Determine the [X, Y] coordinate at the center of the cell enclosing the given text.  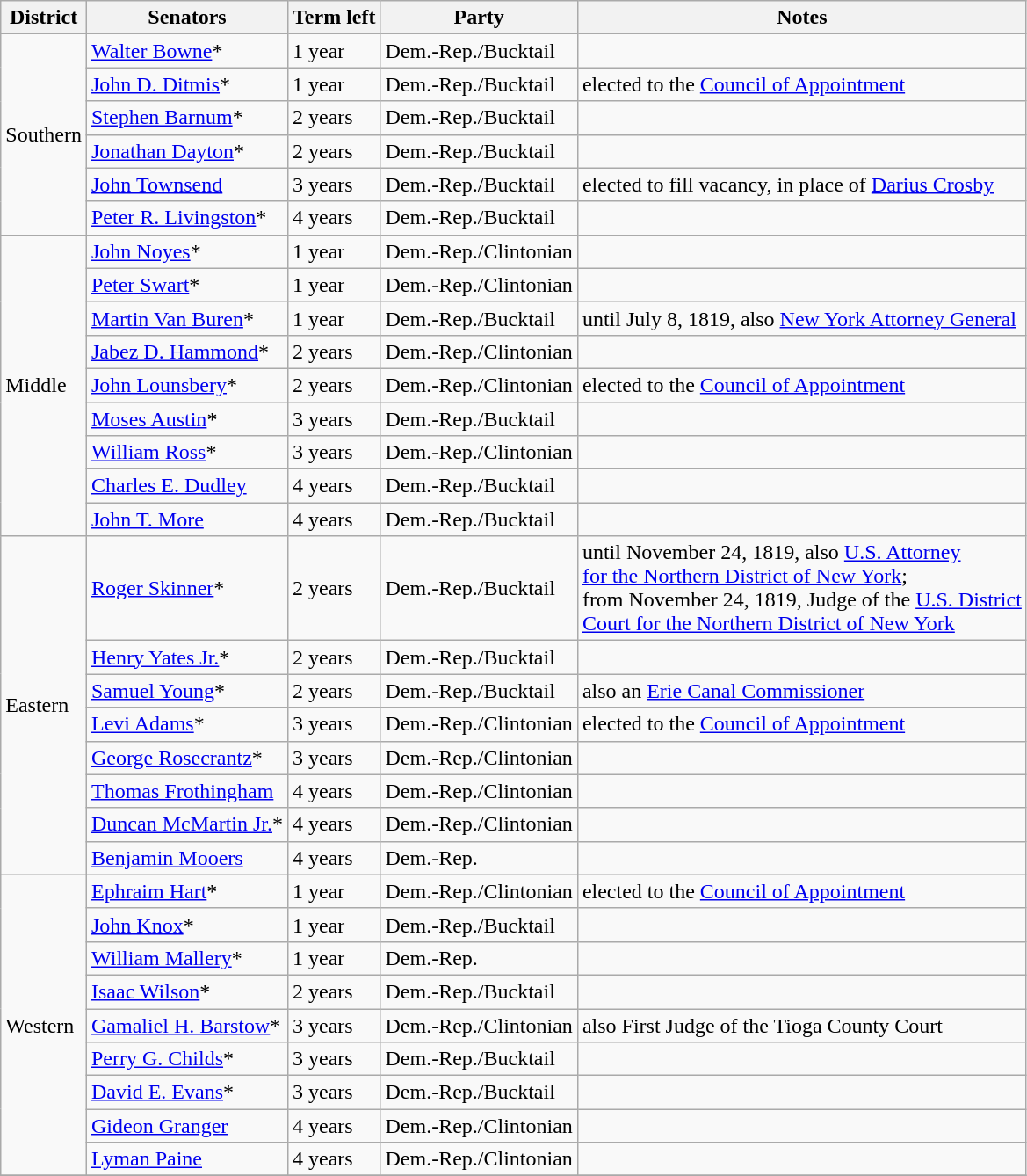
John Knox* [186, 925]
Benjamin Mooers [186, 858]
Peter Swart* [186, 285]
John D. Ditmis* [186, 84]
Peter R. Livingston* [186, 218]
George Rosecrantz* [186, 758]
Walter Bowne* [186, 51]
Western [44, 1025]
Martin Van Buren* [186, 318]
Perry G. Childs* [186, 1059]
Senators [186, 18]
Jabez D. Hammond* [186, 352]
Southern [44, 134]
Term left [334, 18]
John T. More [186, 519]
District [44, 18]
William Mallery* [186, 958]
Levi Adams* [186, 724]
Party [479, 18]
Lyman Paine [186, 1159]
also an Erie Canal Commissioner [801, 691]
Duncan McMartin Jr.* [186, 824]
Samuel Young* [186, 691]
Isaac Wilson* [186, 991]
William Ross* [186, 453]
Ephraim Hart* [186, 891]
elected to fill vacancy, in place of Darius Crosby [801, 185]
Notes [801, 18]
also First Judge of the Tioga County Court [801, 1026]
Jonathan Dayton* [186, 151]
David E. Evans* [186, 1093]
Eastern [44, 706]
Charles E. Dudley [186, 486]
until July 8, 1819, also New York Attorney General [801, 318]
Henry Yates Jr.* [186, 657]
Gideon Granger [186, 1126]
Middle [44, 385]
Thomas Frothingham [186, 791]
Roger Skinner* [186, 589]
Gamaliel H. Barstow* [186, 1026]
John Townsend [186, 185]
Stephen Barnum* [186, 118]
John Noyes* [186, 251]
John Lounsbery* [186, 385]
Moses Austin* [186, 419]
